Return (X, Y) of the center of cell containing provided text 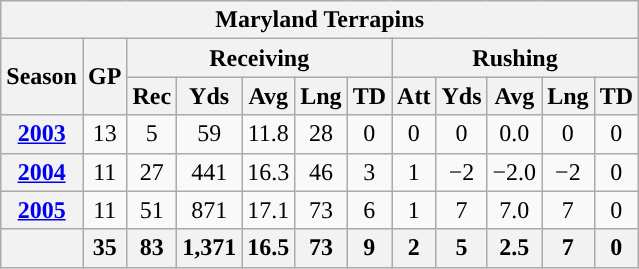
GP (104, 77)
441 (210, 172)
46 (321, 172)
Maryland Terrapins (320, 20)
35 (104, 248)
11.8 (268, 134)
59 (210, 134)
9 (369, 248)
2.5 (514, 248)
871 (210, 210)
Att (414, 96)
13 (104, 134)
51 (152, 210)
−2.0 (514, 172)
2004 (42, 172)
17.1 (268, 210)
27 (152, 172)
Rushing (516, 58)
83 (152, 248)
7.0 (514, 210)
1,371 (210, 248)
2005 (42, 210)
Rec (152, 96)
6 (369, 210)
16.3 (268, 172)
Season (42, 77)
2 (414, 248)
28 (321, 134)
3 (369, 172)
0.0 (514, 134)
16.5 (268, 248)
2003 (42, 134)
Receiving (260, 58)
